Locate the cell with the specified text and output its [X, Y] center coordinate. 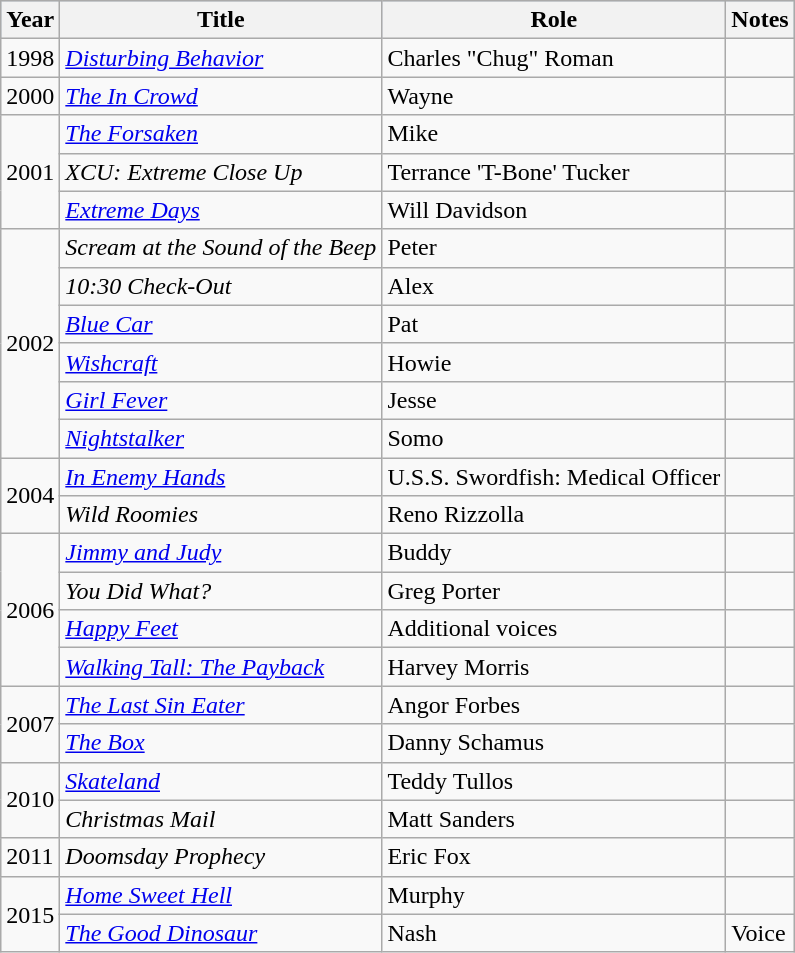
2001 [30, 172]
2015 [30, 914]
Happy Feet [221, 629]
Wayne [554, 96]
Notes [760, 20]
Angor Forbes [554, 705]
Charles "Chug" Roman [554, 58]
You Did What? [221, 591]
U.S.S. Swordfish: Medical Officer [554, 477]
Teddy Tullos [554, 781]
Reno Rizzolla [554, 515]
Wild Roomies [221, 515]
2010 [30, 800]
Nash [554, 933]
Walking Tall: The Payback [221, 667]
Nightstalker [221, 438]
Voice [760, 933]
Skateland [221, 781]
The Good Dinosaur [221, 933]
Danny Schamus [554, 743]
2011 [30, 857]
In Enemy Hands [221, 477]
Blue Car [221, 324]
Wishcraft [221, 362]
2002 [30, 343]
Buddy [554, 553]
Mike [554, 134]
XCU: Extreme Close Up [221, 172]
Greg Porter [554, 591]
Doomsday Prophecy [221, 857]
Year [30, 20]
Role [554, 20]
The Last Sin Eater [221, 705]
The In Crowd [221, 96]
Home Sweet Hell [221, 895]
Christmas Mail [221, 819]
1998 [30, 58]
Murphy [554, 895]
Somo [554, 438]
Scream at the Sound of the Beep [221, 248]
Peter [554, 248]
Terrance 'T-Bone' Tucker [554, 172]
2004 [30, 496]
Eric Fox [554, 857]
10:30 Check-Out [221, 286]
2006 [30, 610]
Alex [554, 286]
Harvey Morris [554, 667]
2000 [30, 96]
Extreme Days [221, 210]
The Box [221, 743]
Title [221, 20]
Will Davidson [554, 210]
Howie [554, 362]
Disturbing Behavior [221, 58]
Jimmy and Judy [221, 553]
Additional voices [554, 629]
Girl Fever [221, 400]
The Forsaken [221, 134]
Pat [554, 324]
2007 [30, 724]
Matt Sanders [554, 819]
Jesse [554, 400]
